Output the (x, y) coordinate of the center of the cell containing the given text.  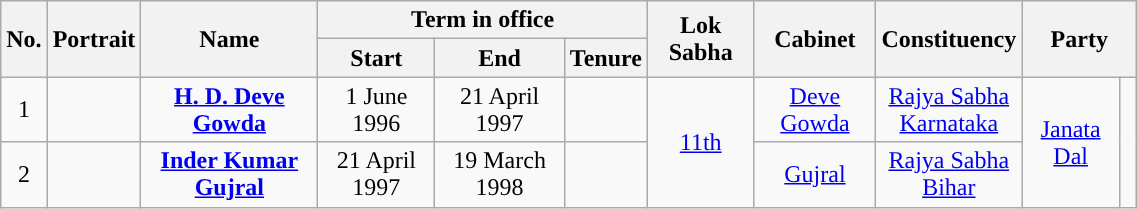
2 (24, 174)
Constituency (949, 39)
Start (376, 58)
1 June 1996 (376, 110)
Tenure (606, 58)
No. (24, 39)
H. D. Deve Gowda (230, 110)
Rajya SabhaKarnataka (949, 110)
Deve Gowda (815, 110)
11th (700, 142)
Inder Kumar Gujral (230, 174)
Portrait (94, 39)
1 (24, 110)
19 March 1998 (500, 174)
Lok Sabha (700, 39)
Name (230, 39)
Term in office (483, 20)
Rajya Sabha Bihar (949, 174)
End (500, 58)
Janata Dal (1071, 142)
Gujral (815, 174)
Cabinet (815, 39)
Party (1080, 39)
